Search for the cell housing the specified text and yield its [X, Y] center coordinate. 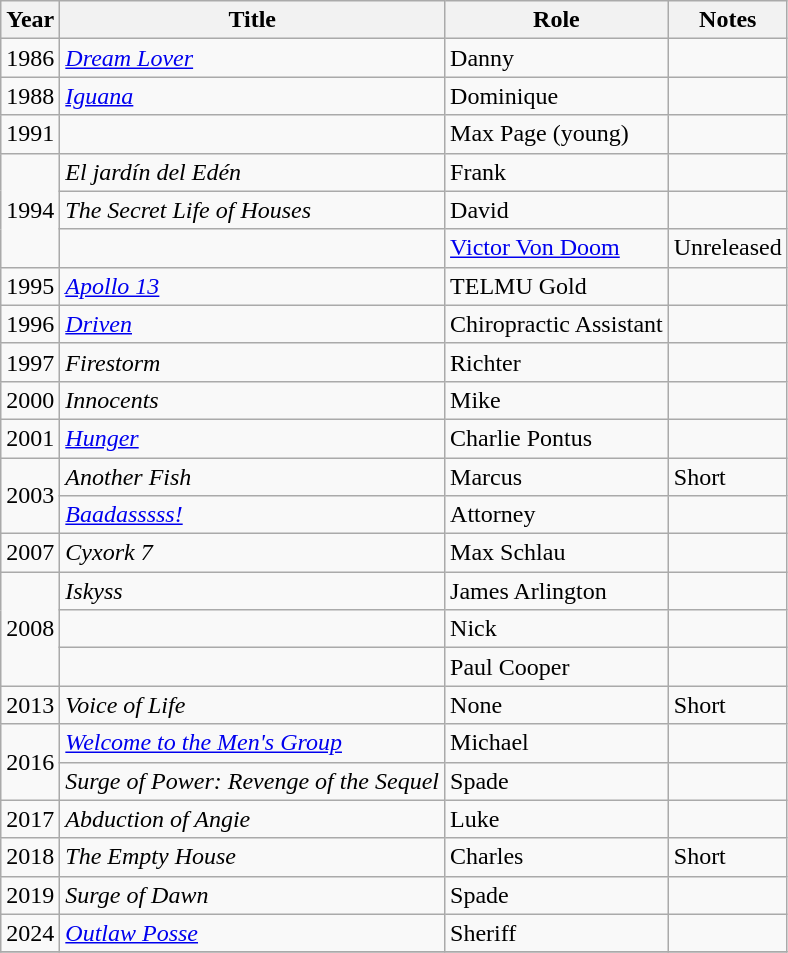
1991 [30, 134]
2013 [30, 705]
Richter [557, 362]
Driven [252, 324]
2008 [30, 629]
Unreleased [728, 248]
1995 [30, 286]
El jardín del Edén [252, 172]
1986 [30, 58]
Another Fish [252, 477]
Voice of Life [252, 705]
Sheriff [557, 933]
Victor Von Doom [557, 248]
Luke [557, 819]
2024 [30, 933]
TELMU Gold [557, 286]
1994 [30, 210]
2003 [30, 496]
Abduction of Angie [252, 819]
Frank [557, 172]
2019 [30, 895]
Cyxork 7 [252, 553]
Charlie Pontus [557, 438]
Hunger [252, 438]
Innocents [252, 400]
James Arlington [557, 591]
Year [30, 20]
2017 [30, 819]
Charles [557, 857]
Title [252, 20]
Danny [557, 58]
Chiropractic Assistant [557, 324]
Welcome to the Men's Group [252, 743]
Attorney [557, 515]
2018 [30, 857]
Max Schlau [557, 553]
2007 [30, 553]
Dominique [557, 96]
Dream Lover [252, 58]
2001 [30, 438]
2000 [30, 400]
Role [557, 20]
Baadasssss! [252, 515]
1988 [30, 96]
Surge of Dawn [252, 895]
1997 [30, 362]
Paul Cooper [557, 667]
David [557, 210]
Mike [557, 400]
Marcus [557, 477]
1996 [30, 324]
The Secret Life of Houses [252, 210]
Outlaw Posse [252, 933]
2016 [30, 762]
Max Page (young) [557, 134]
Surge of Power: Revenge of the Sequel [252, 781]
The Empty House [252, 857]
Apollo 13 [252, 286]
None [557, 705]
Iskyss [252, 591]
Firestorm [252, 362]
Notes [728, 20]
Iguana [252, 96]
Nick [557, 629]
Michael [557, 743]
